From the cell containing the given text, extract its center point as (X, Y) coordinate. 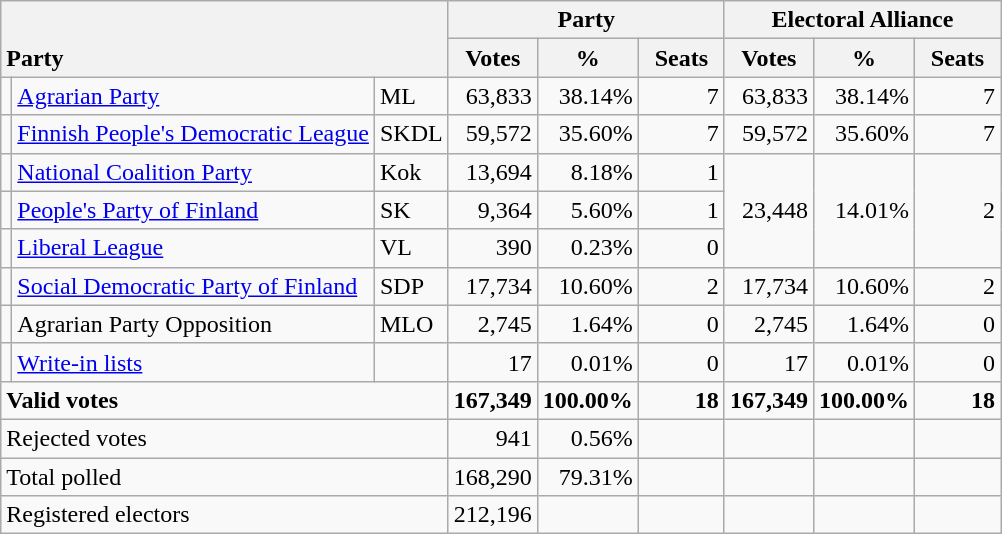
0.23% (588, 248)
SKDL (411, 134)
Registered electors (224, 515)
23,448 (768, 210)
Write-in lists (194, 362)
13,694 (492, 172)
5.60% (588, 210)
8.18% (588, 172)
Kok (411, 172)
MLO (411, 324)
14.01% (864, 210)
VL (411, 248)
0.56% (588, 438)
9,364 (492, 210)
Electoral Alliance (862, 20)
79.31% (588, 477)
People's Party of Finland (194, 210)
Social Democratic Party of Finland (194, 286)
Liberal League (194, 248)
390 (492, 248)
Agrarian Party (194, 96)
SK (411, 210)
National Coalition Party (194, 172)
Valid votes (224, 400)
SDP (411, 286)
Total polled (224, 477)
Rejected votes (224, 438)
Finnish People's Democratic League (194, 134)
212,196 (492, 515)
941 (492, 438)
168,290 (492, 477)
Agrarian Party Opposition (194, 324)
ML (411, 96)
